Scan for the cell matching the given text and deliver its (x, y) coordinate at center. 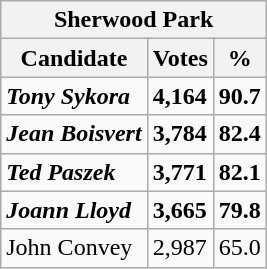
4,164 (180, 96)
% (240, 58)
79.8 (240, 210)
90.7 (240, 96)
Jean Boisvert (74, 134)
82.1 (240, 172)
3,771 (180, 172)
3,665 (180, 210)
65.0 (240, 248)
Ted Paszek (74, 172)
2,987 (180, 248)
Joann Lloyd (74, 210)
Candidate (74, 58)
82.4 (240, 134)
Sherwood Park (134, 20)
John Convey (74, 248)
Votes (180, 58)
Tony Sykora (74, 96)
3,784 (180, 134)
